Capture the cell that displays the provided text and extract its [x, y] central coordinate. 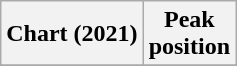
Peakposition [189, 34]
Chart (2021) [72, 34]
